Scan for the cell matching the given text and deliver its [x, y] coordinate at center. 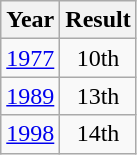
1977 [30, 58]
Year [30, 20]
13th [98, 96]
1989 [30, 96]
10th [98, 58]
14th [98, 134]
Result [98, 20]
1998 [30, 134]
